Determine the [x, y] coordinate at the center of the cell enclosing the given text.  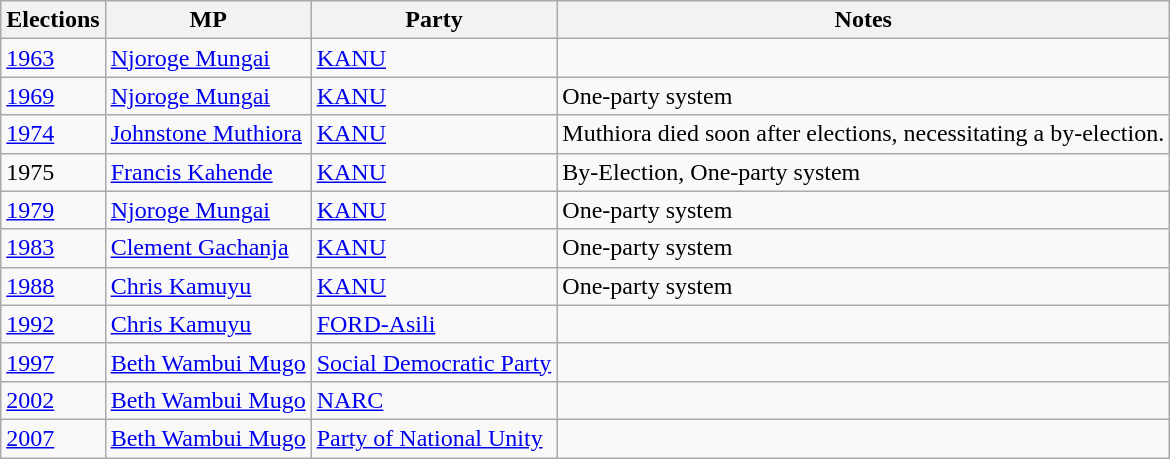
1988 [53, 286]
Party of National Unity [434, 438]
1992 [53, 324]
MP [208, 20]
Party [434, 20]
NARC [434, 400]
Social Democratic Party [434, 362]
2007 [53, 438]
2002 [53, 400]
1983 [53, 248]
1974 [53, 134]
Notes [864, 20]
Elections [53, 20]
1975 [53, 172]
Clement Gachanja [208, 248]
Johnstone Muthiora [208, 134]
1969 [53, 96]
Muthiora died soon after elections, necessitating a by-election. [864, 134]
FORD-Asili [434, 324]
1963 [53, 58]
By-Election, One-party system [864, 172]
Francis Kahende [208, 172]
1979 [53, 210]
1997 [53, 362]
